Return the [X, Y] coordinate for the center point of the cell that contains the specified text.  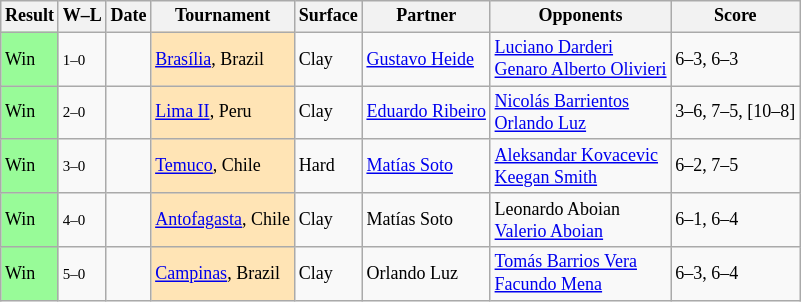
Opponents [580, 16]
3–0 [82, 166]
3–6, 7–5, [10–8] [736, 113]
Lima II, Peru [223, 113]
Result [30, 16]
Hard [328, 166]
6–2, 7–5 [736, 166]
1–0 [82, 59]
Surface [328, 16]
6–3, 6–3 [736, 59]
Eduardo Ribeiro [426, 113]
4–0 [82, 220]
6–3, 6–4 [736, 274]
Gustavo Heide [426, 59]
Aleksandar Kovacevic Keegan Smith [580, 166]
Luciano Darderi Genaro Alberto Olivieri [580, 59]
Date [128, 16]
Score [736, 16]
W–L [82, 16]
Partner [426, 16]
Tournament [223, 16]
Temuco, Chile [223, 166]
2–0 [82, 113]
5–0 [82, 274]
Orlando Luz [426, 274]
Leonardo Aboian Valerio Aboian [580, 220]
Campinas, Brazil [223, 274]
Nicolás Barrientos Orlando Luz [580, 113]
Tomás Barrios Vera Facundo Mena [580, 274]
Antofagasta, Chile [223, 220]
Brasília, Brazil [223, 59]
6–1, 6–4 [736, 220]
